Pinpoint the cell where the given text exists, returning its [X, Y] midpoint coordinate. 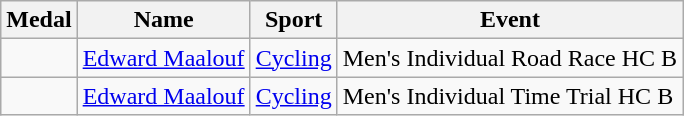
Event [510, 20]
Sport [294, 20]
Men's Individual Road Race HC B [510, 58]
Medal [39, 20]
Men's Individual Time Trial HC B [510, 96]
Name [164, 20]
